Find where the given text appears and provide that cell's center as [X, Y] coordinate. 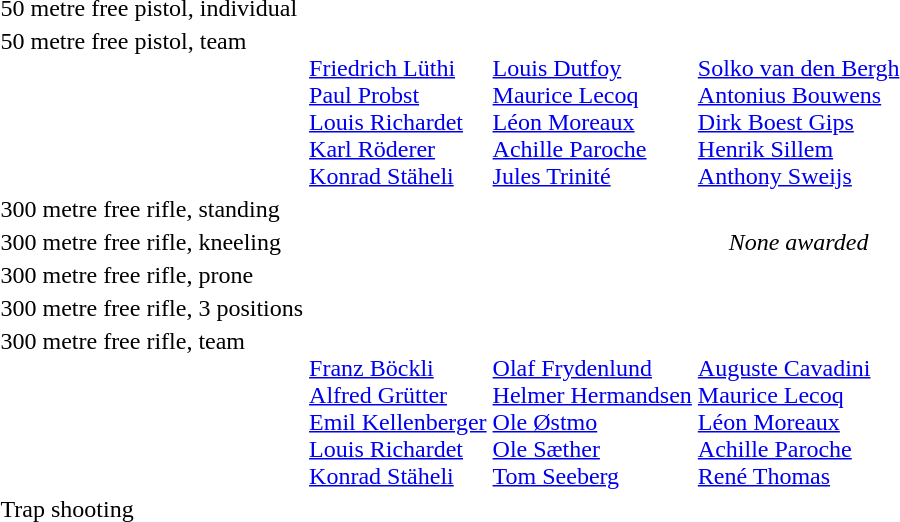
Friedrich LüthiPaul ProbstLouis RichardetKarl RödererKonrad Stäheli [398, 108]
Olaf FrydenlundHelmer HermandsenOle ØstmoOle SætherTom Seeberg [592, 408]
Franz BöckliAlfred GrütterEmil KellenbergerLouis RichardetKonrad Stäheli [398, 408]
Louis DutfoyMaurice Lecoq Léon MoreauxAchille ParocheJules Trinité [592, 108]
